Scan for the cell matching the given text and deliver its [X, Y] coordinate at center. 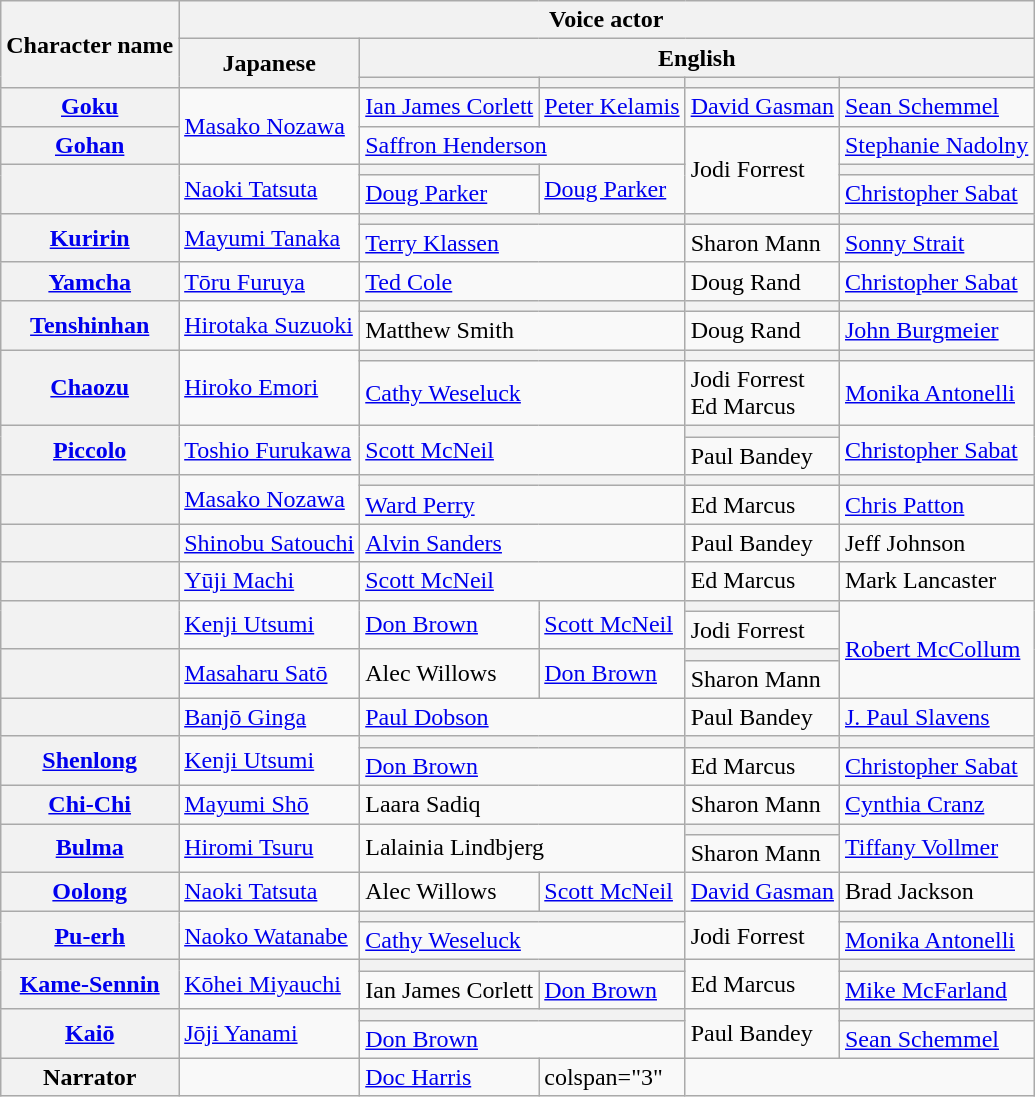
Stephanie Nadolny [936, 145]
Sonny Strait [936, 243]
Robert McCollum [936, 649]
J. Paul Slavens [936, 717]
Mayumi Tanaka [270, 238]
Naoko Watanabe [270, 936]
Alvin Sanders [522, 543]
Jōji Yanami [270, 1034]
Chris Patton [936, 505]
Voice actor [606, 20]
Banjō Ginga [270, 717]
Doc Harris [450, 1077]
colspan="3" [612, 1077]
Mike McFarland [936, 990]
Hiroko Emori [270, 388]
Saffron Henderson [522, 145]
Kaiō [90, 1034]
Mark Lancaster [936, 581]
Shenlong [90, 760]
Bulma [90, 848]
Mayumi Shō [270, 804]
Kame-Sennin [90, 984]
Terry Klassen [522, 243]
Shinobu Satouchi [270, 543]
Hiromi Tsuru [270, 848]
Laara Sadiq [522, 804]
Ward Perry [522, 505]
Masaharu Satō [270, 674]
Yamcha [90, 281]
Jodi ForrestEd Marcus [762, 394]
Kuririn [90, 238]
Matthew Smith [522, 330]
Oolong [90, 892]
Jeff Johnson [936, 543]
John Burgmeier [936, 330]
Piccolo [90, 450]
Toshio Furukawa [270, 450]
Tiffany Vollmer [936, 848]
Yūji Machi [270, 581]
Ted Cole [522, 281]
Chaozu [90, 388]
Tenshinhan [90, 324]
Narrator [90, 1077]
Paul Dobson [522, 717]
Brad Jackson [936, 892]
Lalainia Lindbjerg [522, 848]
Goku [90, 107]
Cynthia Cranz [936, 804]
English [697, 58]
Pu-erh [90, 936]
Chi-Chi [90, 804]
Japanese [270, 64]
Character name [90, 44]
Hirotaka Suzuoki [270, 324]
Peter Kelamis [612, 107]
Tōru Furuya [270, 281]
Gohan [90, 145]
Kōhei Miyauchi [270, 984]
